Return (x, y) of the center of cell containing provided text 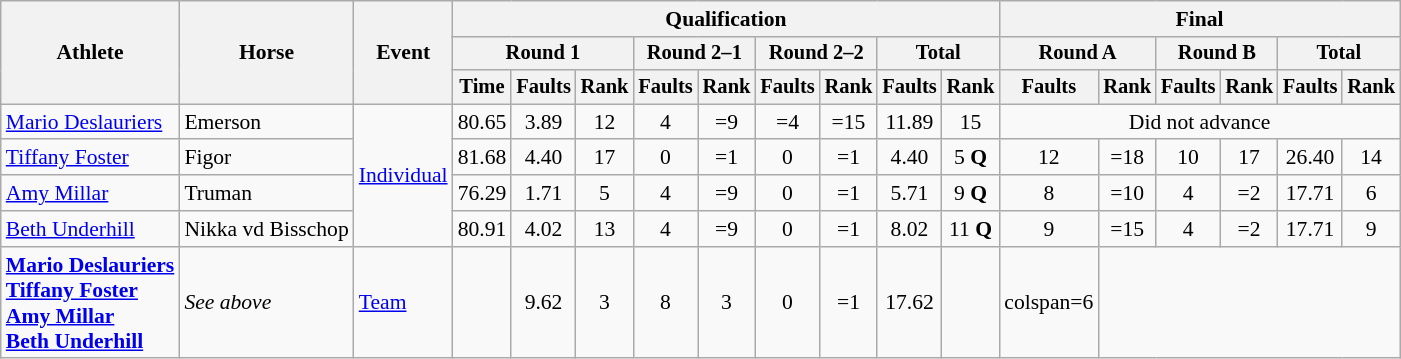
13 (605, 229)
Time (482, 87)
10 (1188, 158)
6 (1371, 193)
4.02 (543, 229)
=4 (787, 122)
See above (266, 303)
76.29 (482, 193)
Individual (404, 175)
14 (1371, 158)
Mario Deslauriers (90, 122)
=18 (1127, 158)
17.62 (909, 303)
Round 1 (544, 54)
Emerson (266, 122)
Athlete (90, 52)
5.71 (909, 193)
Qualification (726, 19)
8.02 (909, 229)
Beth Underhill (90, 229)
5 (605, 193)
11 Q (971, 229)
5 Q (971, 158)
26.40 (1310, 158)
3.89 (543, 122)
80.91 (482, 229)
Round A (1078, 54)
11.89 (909, 122)
80.65 (482, 122)
Amy Millar (90, 193)
Horse (266, 52)
Round B (1217, 54)
Nikka vd Bisschop (266, 229)
=10 (1127, 193)
9.62 (543, 303)
Did not advance (1200, 122)
Truman (266, 193)
81.68 (482, 158)
Figor (266, 158)
1.71 (543, 193)
Mario DeslauriersTiffany FosterAmy MillarBeth Underhill (90, 303)
Team (404, 303)
Tiffany Foster (90, 158)
9 Q (971, 193)
colspan=6 (1048, 303)
Round 2–2 (816, 54)
15 (971, 122)
Final (1200, 19)
Event (404, 52)
Round 2–1 (694, 54)
